Capture the cell that displays the provided text and extract its [x, y] central coordinate. 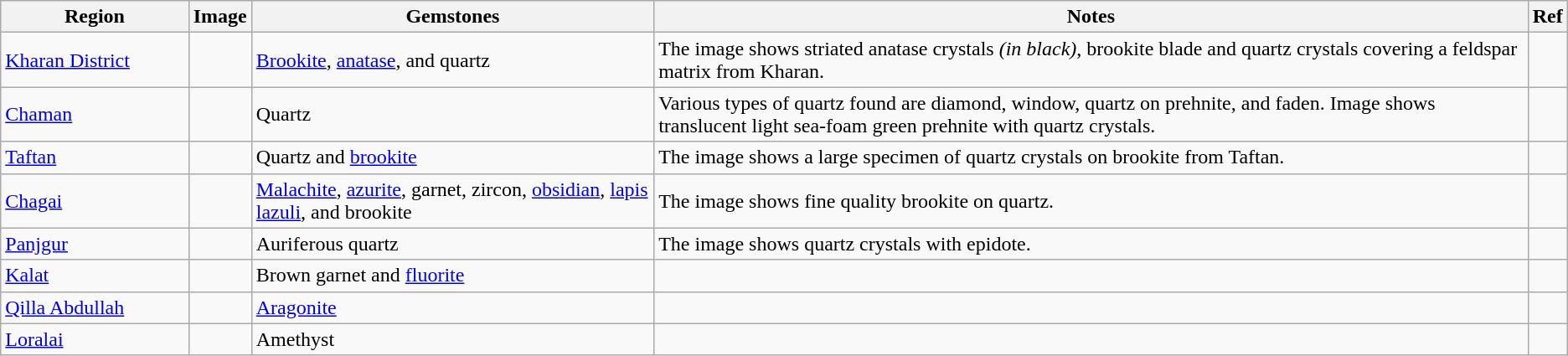
Kharan District [95, 60]
Chagai [95, 201]
Qilla Abdullah [95, 307]
Brookite, anatase, and quartz [452, 60]
Quartz [452, 114]
Loralai [95, 339]
Malachite, azurite, garnet, zircon, obsidian, lapis lazuli, and brookite [452, 201]
Aragonite [452, 307]
The image shows fine quality brookite on quartz. [1091, 201]
Auriferous quartz [452, 244]
Notes [1091, 17]
The image shows striated anatase crystals (in black), brookite blade and quartz crystals covering a feldspar matrix from Kharan. [1091, 60]
Quartz and brookite [452, 157]
Gemstones [452, 17]
The image shows quartz crystals with epidote. [1091, 244]
Region [95, 17]
Kalat [95, 276]
Taftan [95, 157]
Chaman [95, 114]
Brown garnet and fluorite [452, 276]
Panjgur [95, 244]
The image shows a large specimen of quartz crystals on brookite from Taftan. [1091, 157]
Image [219, 17]
Amethyst [452, 339]
Ref [1548, 17]
